Return the [X, Y] coordinate for the center point of the cell that contains the specified text.  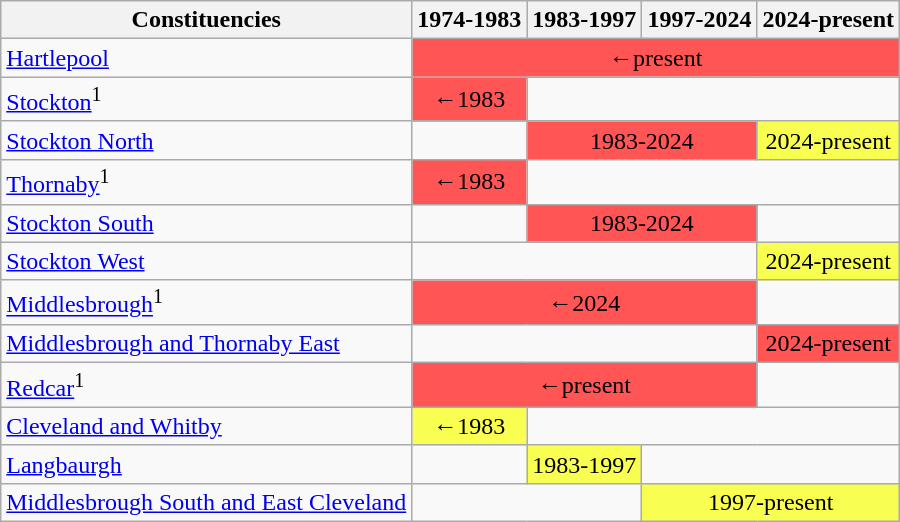
1997-2024 [700, 20]
Stockton1 [206, 100]
Constituencies [206, 20]
Stockton West [206, 261]
Middlesbrough South and East Cleveland [206, 502]
Hartlepool [206, 58]
Thornaby1 [206, 182]
1997-present [771, 502]
1974-1983 [470, 20]
Stockton North [206, 140]
Cleveland and Whitby [206, 426]
Stockton South [206, 223]
←2024 [584, 302]
Langbaurgh [206, 464]
Middlesbrough and Thornaby East [206, 344]
Redcar1 [206, 386]
Middlesbrough1 [206, 302]
